Determine the [X, Y] coordinate at the center of the cell enclosing the given text.  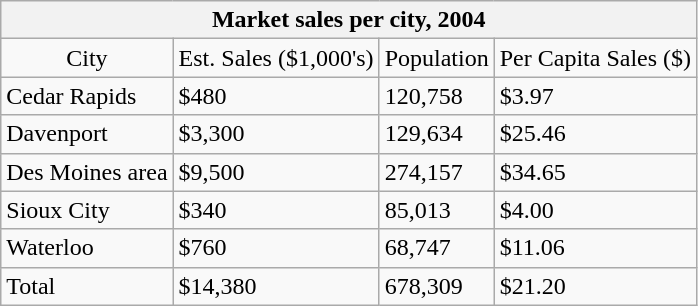
Per Capita Sales ($) [595, 58]
$9,500 [276, 172]
Waterloo [87, 248]
$25.46 [595, 134]
68,747 [436, 248]
Des Moines area [87, 172]
$340 [276, 210]
Market sales per city, 2004 [349, 20]
678,309 [436, 286]
Est. Sales ($1,000's) [276, 58]
129,634 [436, 134]
120,758 [436, 96]
$3.97 [595, 96]
$480 [276, 96]
Population [436, 58]
$11.06 [595, 248]
$760 [276, 248]
Sioux City [87, 210]
$14,380 [276, 286]
85,013 [436, 210]
Total [87, 286]
Cedar Rapids [87, 96]
$4.00 [595, 210]
$21.20 [595, 286]
Davenport [87, 134]
274,157 [436, 172]
City [87, 58]
$3,300 [276, 134]
$34.65 [595, 172]
